Search for the cell housing the specified text and yield its [x, y] center coordinate. 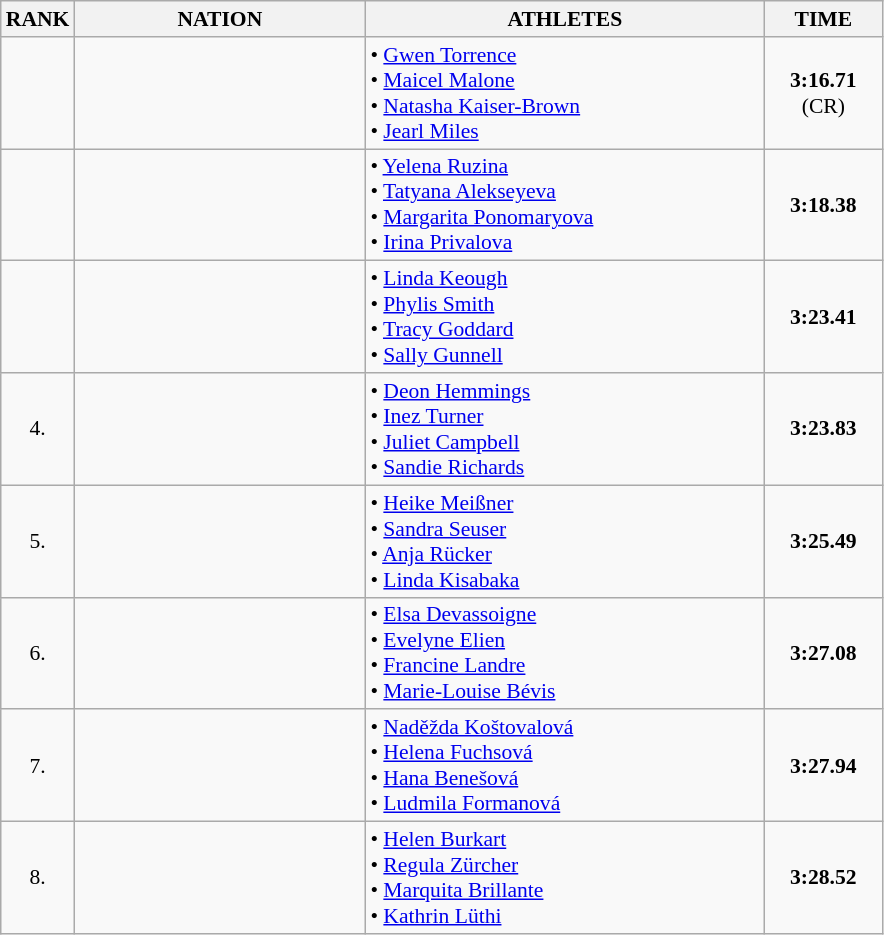
• Naděžda Koštovalová• Helena Fuchsová• Hana Benešová• Ludmila Formanová [564, 766]
• Helen Burkart• Regula Zürcher• Marquita Brillante• Kathrin Lüthi [564, 878]
3:25.49 [823, 541]
3:23.83 [823, 429]
• Deon Hemmings• Inez Turner• Juliet Campbell• Sandie Richards [564, 429]
3:27.94 [823, 766]
NATION [220, 19]
6. [38, 653]
• Heike Meißner• Sandra Seuser• Anja Rücker• Linda Kisabaka [564, 541]
• Yelena Ruzina• Tatyana Alekseyeva• Margarita Ponomaryova• Irina Privalova [564, 205]
ATHLETES [564, 19]
3:28.52 [823, 878]
4. [38, 429]
• Linda Keough• Phylis Smith• Tracy Goddard• Sally Gunnell [564, 317]
3:23.41 [823, 317]
• Gwen Torrence• Maicel Malone• Natasha Kaiser-Brown• Jearl Miles [564, 93]
3:18.38 [823, 205]
RANK [38, 19]
3:27.08 [823, 653]
5. [38, 541]
7. [38, 766]
• Elsa Devassoigne• Evelyne Elien• Francine Landre• Marie-Louise Bévis [564, 653]
TIME [823, 19]
8. [38, 878]
3:16.71(CR) [823, 93]
